Extract the (X, Y) coordinate from the center of the cell holding the provided text.  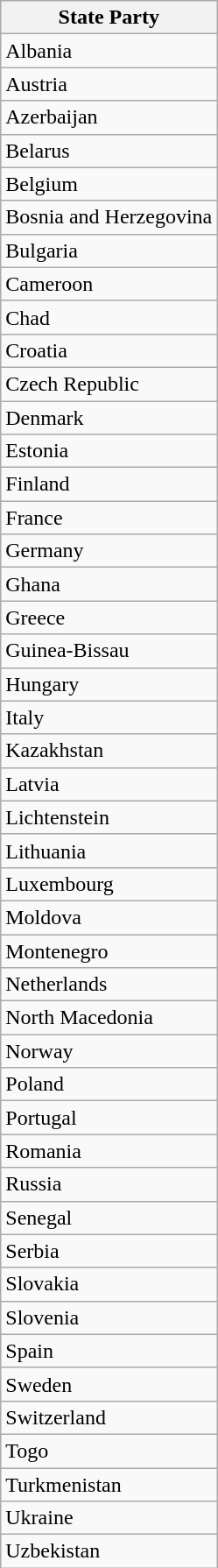
Kazakhstan (109, 751)
Lithuania (109, 851)
France (109, 518)
Switzerland (109, 1417)
State Party (109, 18)
Uzbekistan (109, 1551)
Spain (109, 1351)
Ukraine (109, 1518)
Austria (109, 84)
Norway (109, 1051)
Netherlands (109, 985)
Belgium (109, 184)
Senegal (109, 1218)
Albania (109, 51)
Moldova (109, 917)
Germany (109, 551)
Greece (109, 618)
Chad (109, 317)
Serbia (109, 1251)
Portugal (109, 1118)
Guinea-Bissau (109, 651)
Belarus (109, 151)
Slovenia (109, 1317)
Lichtenstein (109, 817)
Luxembourg (109, 884)
Bulgaria (109, 251)
Estonia (109, 451)
Ghana (109, 584)
Croatia (109, 350)
Poland (109, 1084)
Czech Republic (109, 384)
Cameroon (109, 284)
Montenegro (109, 950)
Togo (109, 1451)
Latvia (109, 784)
Turkmenistan (109, 1485)
North Macedonia (109, 1018)
Bosnia and Herzegovina (109, 217)
Slovakia (109, 1284)
Denmark (109, 418)
Azerbaijan (109, 117)
Romania (109, 1151)
Finland (109, 484)
Hungary (109, 684)
Russia (109, 1184)
Italy (109, 717)
Sweden (109, 1384)
